For the text-containing cell, return its midpoint in (x, y) coordinate format. 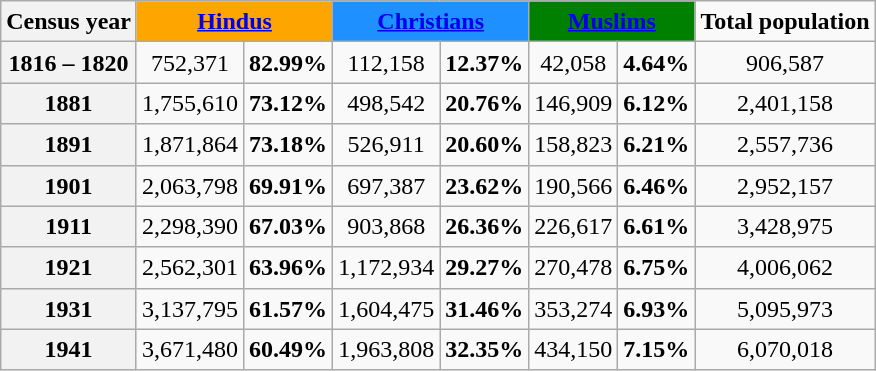
6.75% (656, 268)
20.76% (484, 104)
32.35% (484, 350)
20.60% (484, 144)
23.62% (484, 186)
7.15% (656, 350)
6.61% (656, 226)
2,063,798 (190, 186)
Christians (431, 22)
Hindus (234, 22)
2,562,301 (190, 268)
1921 (69, 268)
6.12% (656, 104)
6.46% (656, 186)
498,542 (386, 104)
6,070,018 (785, 350)
146,909 (574, 104)
1,604,475 (386, 308)
2,952,157 (785, 186)
434,150 (574, 350)
2,557,736 (785, 144)
4.64% (656, 62)
1881 (69, 104)
1,963,808 (386, 350)
3,428,975 (785, 226)
190,566 (574, 186)
82.99% (288, 62)
6.93% (656, 308)
697,387 (386, 186)
1911 (69, 226)
526,911 (386, 144)
60.49% (288, 350)
1,871,864 (190, 144)
353,274 (574, 308)
112,158 (386, 62)
12.37% (484, 62)
31.46% (484, 308)
2,401,158 (785, 104)
73.12% (288, 104)
6.21% (656, 144)
2,298,390 (190, 226)
Muslims (612, 22)
67.03% (288, 226)
1941 (69, 350)
3,137,795 (190, 308)
1931 (69, 308)
270,478 (574, 268)
69.91% (288, 186)
752,371 (190, 62)
3,671,480 (190, 350)
63.96% (288, 268)
Total population (785, 22)
158,823 (574, 144)
29.27% (484, 268)
1,172,934 (386, 268)
42,058 (574, 62)
Census year (69, 22)
226,617 (574, 226)
903,868 (386, 226)
1891 (69, 144)
73.18% (288, 144)
4,006,062 (785, 268)
1,755,610 (190, 104)
906,587 (785, 62)
5,095,973 (785, 308)
1816 – 1820 (69, 62)
26.36% (484, 226)
61.57% (288, 308)
1901 (69, 186)
